Identify which cell holds the provided text, then report its [X, Y] central coordinate. 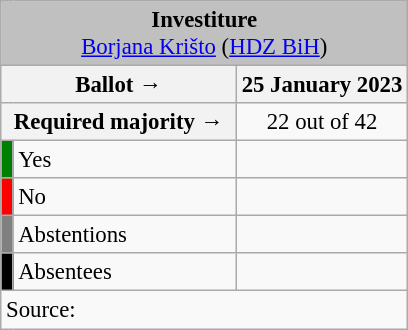
Absentees [125, 273]
Yes [125, 160]
Abstentions [125, 235]
No [125, 197]
Investiture Borjana Krišto (HDZ BiH) [204, 34]
22 out of 42 [322, 122]
25 January 2023 [322, 85]
Ballot → [119, 85]
Required majority → [119, 122]
Source: [204, 310]
